Return [x, y] of the center of cell containing provided text 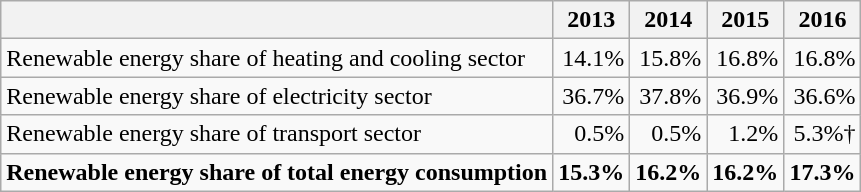
37.8% [668, 96]
15.3% [592, 172]
Renewable energy share of total energy consumption [277, 172]
2014 [668, 20]
36.6% [822, 96]
2015 [746, 20]
Renewable energy share of heating and cooling sector [277, 58]
5.3%† [822, 134]
36.7% [592, 96]
2013 [592, 20]
1.2% [746, 134]
36.9% [746, 96]
Renewable energy share of transport sector [277, 134]
Renewable energy share of electricity sector [277, 96]
14.1% [592, 58]
15.8% [668, 58]
2016 [822, 20]
17.3% [822, 172]
